Provide the (X, Y) coordinate of the cell's center where the given text is located.  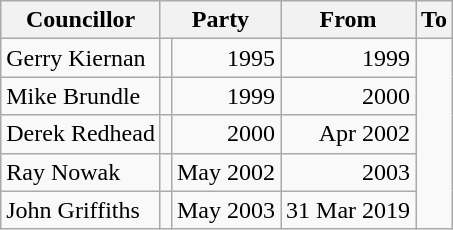
John Griffiths (81, 210)
Derek Redhead (81, 134)
2003 (348, 172)
1995 (226, 58)
May 2003 (226, 210)
Mike Brundle (81, 96)
To (434, 20)
Ray Nowak (81, 172)
Gerry Kiernan (81, 58)
Apr 2002 (348, 134)
Party (220, 20)
Councillor (81, 20)
31 Mar 2019 (348, 210)
May 2002 (226, 172)
From (348, 20)
